Scan for the cell matching the given text and deliver its (x, y) coordinate at center. 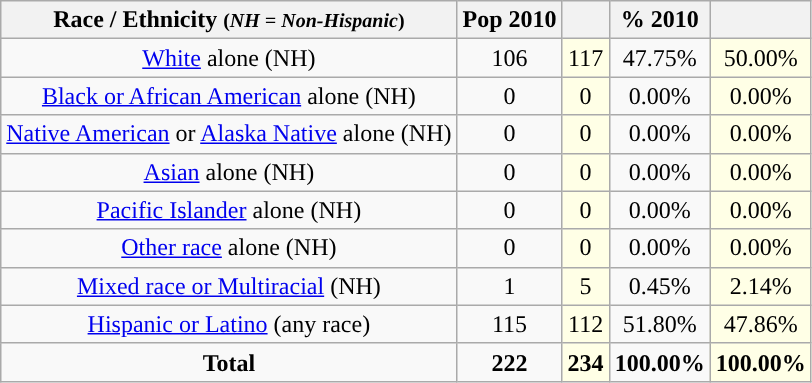
White alone (NH) (229, 58)
5 (586, 286)
Other race alone (NH) (229, 248)
Black or African American alone (NH) (229, 96)
222 (510, 362)
47.75% (660, 58)
117 (586, 58)
Native American or Alaska Native alone (NH) (229, 134)
0.45% (660, 286)
Asian alone (NH) (229, 172)
106 (510, 58)
112 (586, 324)
2.14% (760, 286)
115 (510, 324)
Race / Ethnicity (NH = Non-Hispanic) (229, 20)
Pacific Islander alone (NH) (229, 210)
% 2010 (660, 20)
51.80% (660, 324)
1 (510, 286)
50.00% (760, 58)
234 (586, 362)
Pop 2010 (510, 20)
Total (229, 362)
47.86% (760, 324)
Hispanic or Latino (any race) (229, 324)
Mixed race or Multiracial (NH) (229, 286)
